Find where the given text appears and provide that cell's center as (x, y) coordinate. 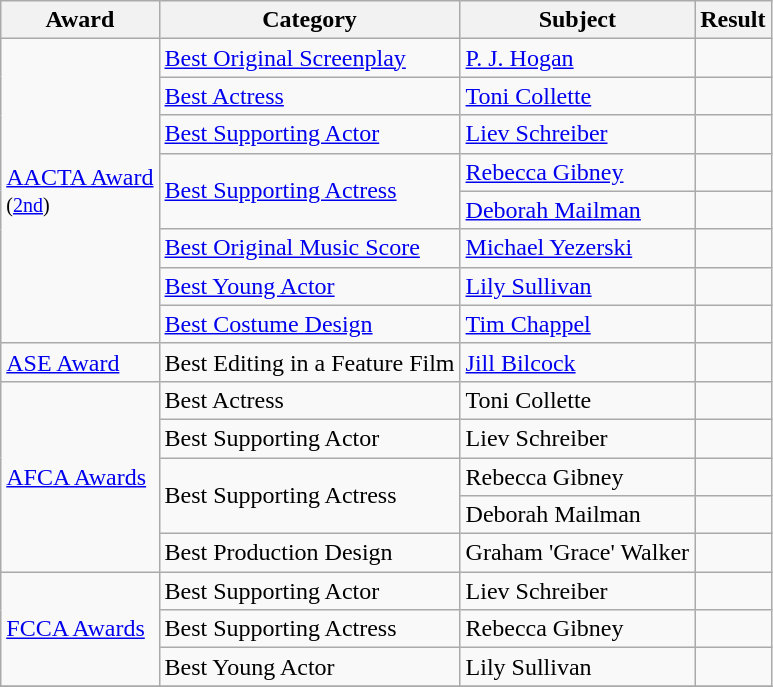
ASE Award (80, 362)
Best Original Music Score (310, 248)
Best Costume Design (310, 324)
Tim Chappel (578, 324)
FCCA Awards (80, 629)
P. J. Hogan (578, 58)
AACTA Award(2nd) (80, 191)
Award (80, 20)
Graham 'Grace' Walker (578, 553)
Category (310, 20)
Result (733, 20)
Subject (578, 20)
Best Production Design (310, 553)
Jill Bilcock (578, 362)
Michael Yezerski (578, 248)
Best Editing in a Feature Film (310, 362)
Best Original Screenplay (310, 58)
AFCA Awards (80, 476)
